Locate the cell with the specified text and output its [X, Y] center coordinate. 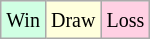
Draw [72, 20]
Loss [126, 20]
Win [24, 20]
